From the cell containing the given text, extract its center point as (x, y) coordinate. 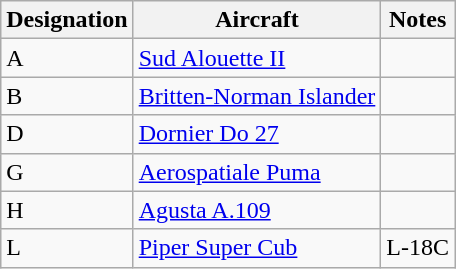
Designation (67, 20)
Dornier Do 27 (257, 134)
A (67, 58)
Piper Super Cub (257, 248)
Agusta A.109 (257, 210)
Aerospatiale Puma (257, 172)
Britten-Norman Islander (257, 96)
Aircraft (257, 20)
H (67, 210)
Notes (418, 20)
Sud Alouette II (257, 58)
L-18C (418, 248)
D (67, 134)
G (67, 172)
B (67, 96)
L (67, 248)
